Return (X, Y) of the center of cell containing provided text 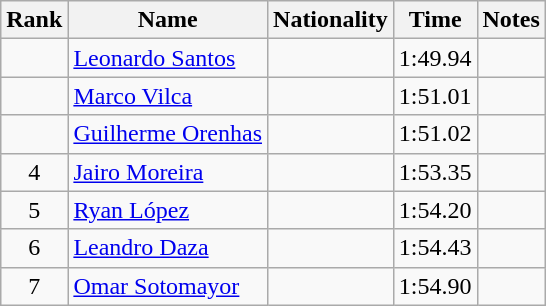
Leonardo Santos (168, 58)
1:49.94 (435, 58)
1:54.43 (435, 248)
Name (168, 20)
Notes (511, 20)
1:54.90 (435, 286)
1:53.35 (435, 172)
5 (34, 210)
4 (34, 172)
Leandro Daza (168, 248)
1:54.20 (435, 210)
Guilherme Orenhas (168, 134)
6 (34, 248)
Nationality (331, 20)
Jairo Moreira (168, 172)
Ryan López (168, 210)
Rank (34, 20)
1:51.01 (435, 96)
Marco Vilca (168, 96)
Time (435, 20)
1:51.02 (435, 134)
7 (34, 286)
Omar Sotomayor (168, 286)
